Provide the [x, y] coordinate of the cell's center where the given text is located.  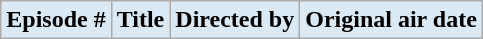
Episode # [56, 20]
Directed by [235, 20]
Title [140, 20]
Original air date [392, 20]
